Detect which cell encompasses the target text, then output its [X, Y] center coordinate. 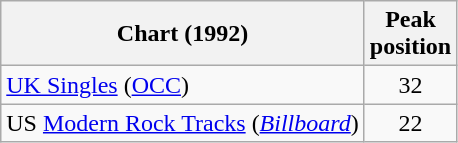
Peakposition [410, 34]
22 [410, 123]
32 [410, 85]
US Modern Rock Tracks (Billboard) [183, 123]
UK Singles (OCC) [183, 85]
Chart (1992) [183, 34]
